Determine the [X, Y] coordinate at the center of the cell enclosing the given text.  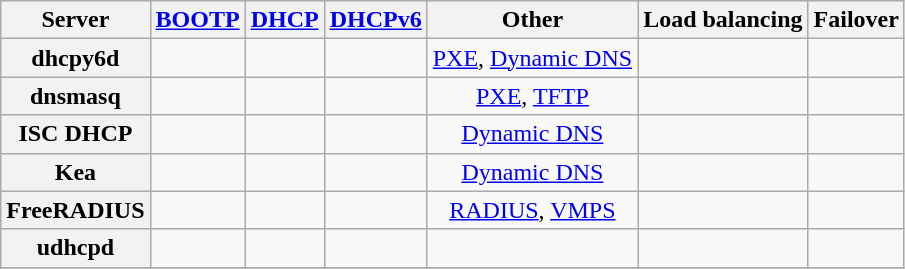
Other [532, 20]
Kea [76, 172]
DHCP [284, 20]
dnsmasq [76, 96]
udhcpd [76, 248]
RADIUS, VMPS [532, 210]
Server [76, 20]
FreeRADIUS [76, 210]
ISC DHCP [76, 134]
PXE, TFTP [532, 96]
PXE, Dynamic DNS [532, 58]
dhcpy6d [76, 58]
BOOTP [198, 20]
Failover [856, 20]
Load balancing [723, 20]
DHCPv6 [376, 20]
